Pinpoint the cell where the given text exists, returning its (x, y) midpoint coordinate. 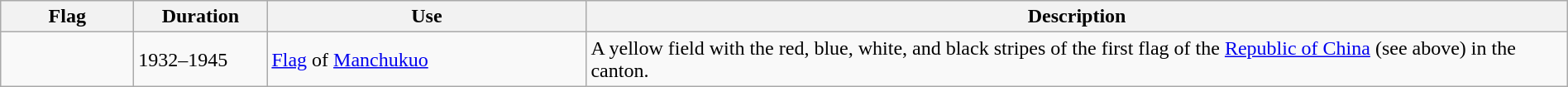
Flag (68, 17)
1932–1945 (200, 60)
Flag of Manchukuo (427, 60)
Use (427, 17)
Duration (200, 17)
Description (1077, 17)
A yellow field with the red, blue, white, and black stripes of the first flag of the Republic of China (see above) in the canton. (1077, 60)
